Extract the [X, Y] coordinate from the center of the cell holding the provided text.  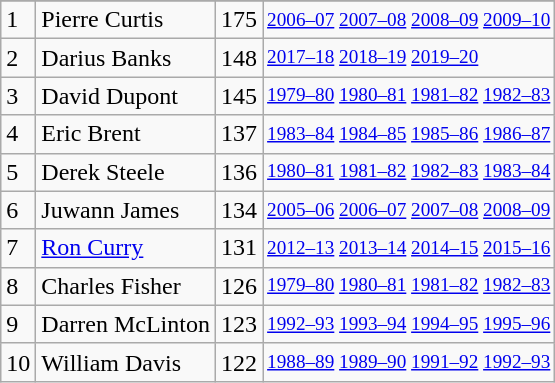
3 [18, 96]
Ron Curry [126, 248]
1992–93 1993–94 1994–95 1995–96 [409, 324]
126 [238, 286]
2012–13 2013–14 2014–15 2015–16 [409, 248]
148 [238, 58]
1980–81 1981–82 1982–83 1983–84 [409, 172]
137 [238, 134]
2006–07 2007–08 2008–09 2009–10 [409, 20]
David Dupont [126, 96]
Eric Brent [126, 134]
Darius Banks [126, 58]
Charles Fisher [126, 286]
1988–89 1989–90 1991–92 1992–93 [409, 362]
145 [238, 96]
122 [238, 362]
7 [18, 248]
136 [238, 172]
9 [18, 324]
5 [18, 172]
Derek Steele [126, 172]
134 [238, 210]
131 [238, 248]
1983–84 1984–85 1985–86 1986–87 [409, 134]
2 [18, 58]
2017–18 2018–19 2019–20 [409, 58]
Juwann James [126, 210]
2005–06 2006–07 2007–08 2008–09 [409, 210]
123 [238, 324]
Darren McLinton [126, 324]
4 [18, 134]
175 [238, 20]
8 [18, 286]
Pierre Curtis [126, 20]
6 [18, 210]
1 [18, 20]
10 [18, 362]
William Davis [126, 362]
